Return (x, y) of the center of cell containing provided text 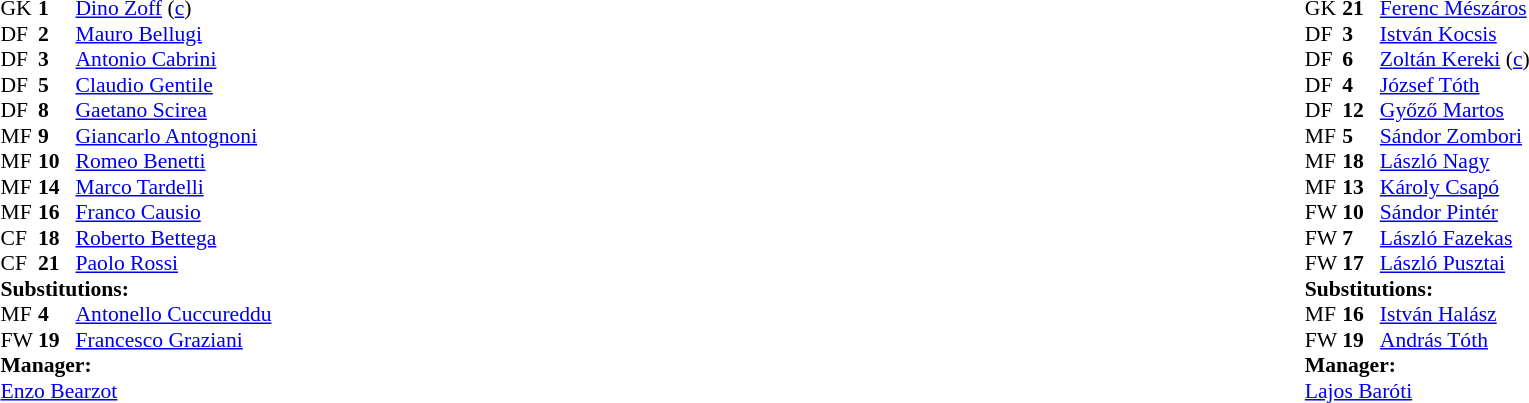
Franco Causio (174, 213)
Manager: (136, 365)
Marco Tardelli (174, 187)
Romeo Benetti (174, 161)
17 (1361, 263)
Claudio Gentile (174, 85)
Gaetano Scirea (174, 111)
Substitutions: (136, 289)
12 (1361, 111)
Mauro Bellugi (174, 34)
Giancarlo Antognoni (174, 136)
14 (57, 187)
9 (57, 136)
13 (1361, 187)
7 (1361, 238)
Antonio Cabrini (174, 59)
8 (57, 111)
2 (57, 34)
21 (57, 263)
Roberto Bettega (174, 238)
Paolo Rossi (174, 263)
6 (1361, 59)
Antonello Cuccureddu (174, 315)
Francesco Graziani (174, 340)
